Identify which cell holds the provided text, then report its (x, y) central coordinate. 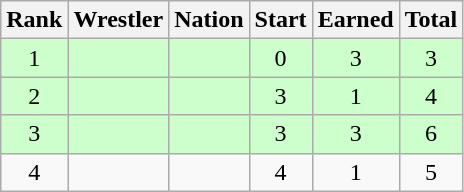
Rank (34, 20)
0 (280, 58)
Start (280, 20)
Earned (356, 20)
Nation (209, 20)
Total (431, 20)
2 (34, 96)
5 (431, 172)
Wrestler (118, 20)
6 (431, 134)
